Search for the cell housing the specified text and yield its [x, y] center coordinate. 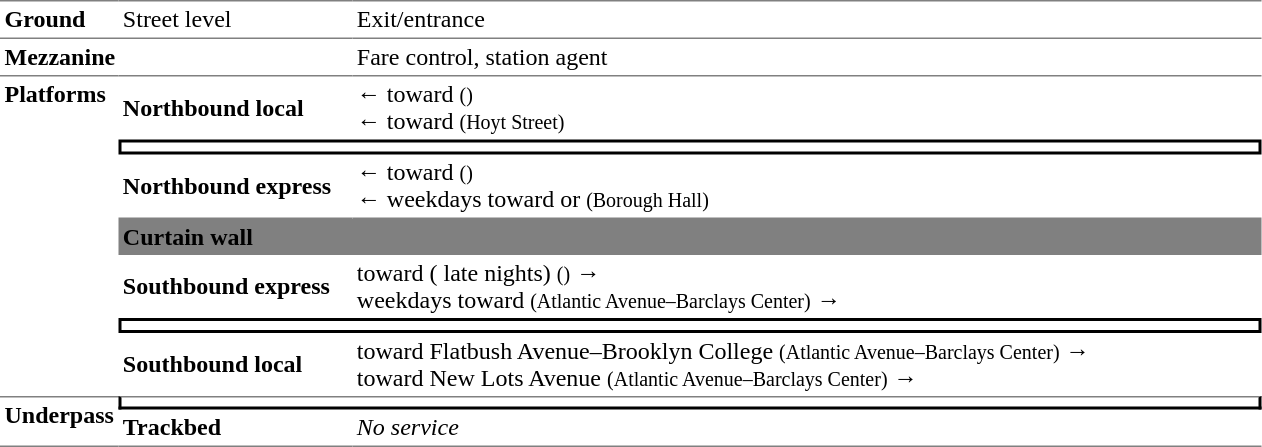
Ground [59, 19]
Platforms [59, 236]
Southbound express [235, 286]
← toward ()← toward (Hoyt Street) [806, 107]
toward ( late nights) () → weekdays toward (Atlantic Avenue–Barclays Center) → [806, 286]
Street level [235, 19]
Underpass [59, 422]
Mezzanine [176, 57]
Northbound local [235, 107]
Southbound local [235, 364]
Northbound express [235, 186]
Exit/entrance [806, 19]
Curtain wall [690, 237]
← toward ()← weekdays toward or (Borough Hall) [806, 186]
Fare control, station agent [806, 57]
toward Flatbush Avenue–Brooklyn College (Atlantic Avenue–Barclays Center) → toward New Lots Avenue (Atlantic Avenue–Barclays Center) → [806, 364]
